Determine the [X, Y] coordinate at the center of the cell enclosing the given text.  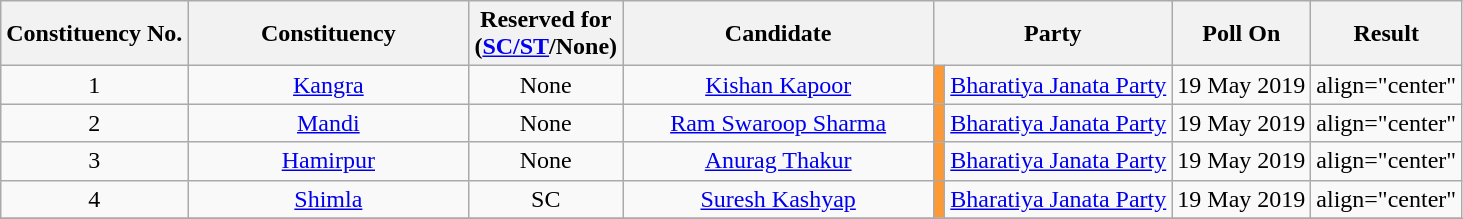
1 [94, 85]
Result [1386, 34]
Anurag Thakur [778, 161]
Kishan Kapoor [778, 85]
Constituency No. [94, 34]
Mandi [328, 123]
2 [94, 123]
Poll On [1242, 34]
Candidate [778, 34]
4 [94, 199]
3 [94, 161]
Reserved for(SC/ST/None) [546, 34]
Kangra [328, 85]
SC [546, 199]
Ram Swaroop Sharma [778, 123]
Party [1053, 34]
Suresh Kashyap [778, 199]
Hamirpur [328, 161]
Shimla [328, 199]
Constituency [328, 34]
